Search for the cell housing the specified text and yield its (X, Y) center coordinate. 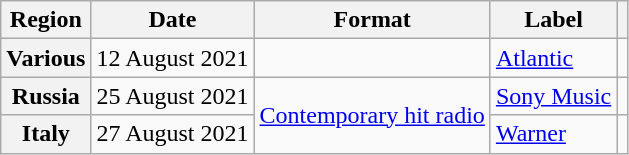
Format (372, 20)
Region (46, 20)
Russia (46, 96)
Label (553, 20)
27 August 2021 (172, 134)
Date (172, 20)
Contemporary hit radio (372, 115)
Warner (553, 134)
Atlantic (553, 58)
Italy (46, 134)
Sony Music (553, 96)
25 August 2021 (172, 96)
12 August 2021 (172, 58)
Various (46, 58)
